Pinpoint the cell where the given text exists, returning its (X, Y) midpoint coordinate. 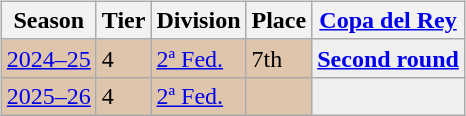
Tier (124, 20)
Place (279, 20)
Division (198, 20)
7th (279, 58)
Season (48, 20)
Copa del Rey (388, 20)
Second round (388, 58)
2025–26 (48, 96)
2024–25 (48, 58)
